Return (x, y) of the center of cell containing provided text 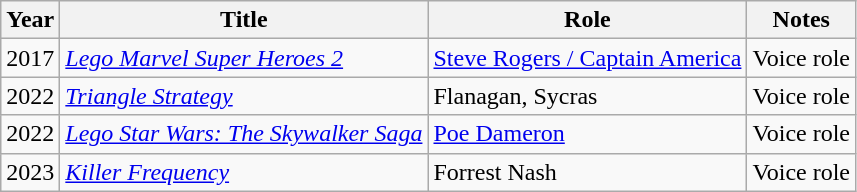
Forrest Nash (588, 172)
Steve Rogers / Captain America (588, 58)
Title (244, 20)
Flanagan, Sycras (588, 96)
Notes (802, 20)
Year (30, 20)
Role (588, 20)
2023 (30, 172)
2017 (30, 58)
Poe Dameron (588, 134)
Killer Frequency (244, 172)
Lego Marvel Super Heroes 2 (244, 58)
Triangle Strategy (244, 96)
Lego Star Wars: The Skywalker Saga (244, 134)
